For the text-containing cell, return its midpoint in [X, Y] coordinate format. 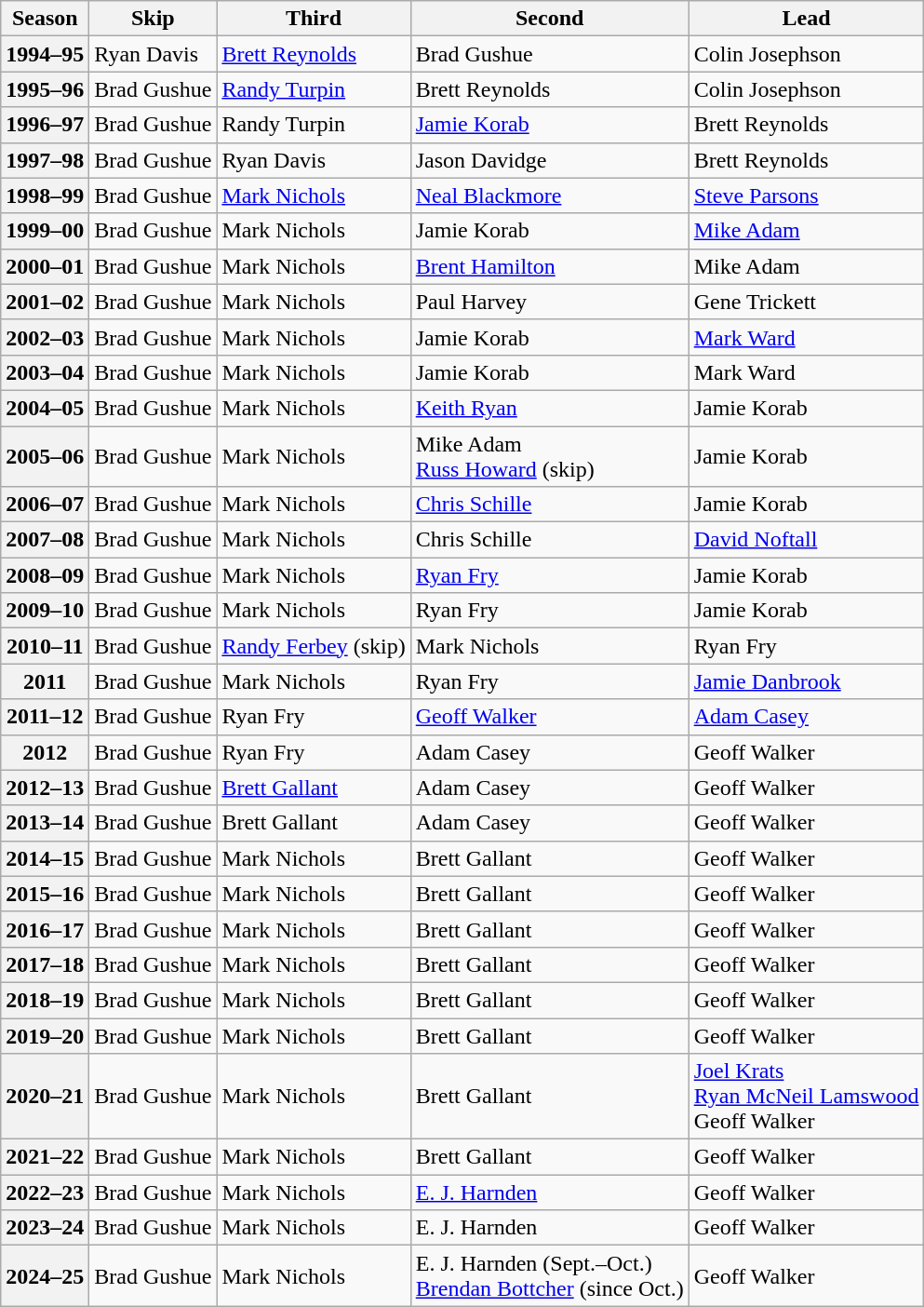
2006–07 [45, 505]
Jamie Danbrook [806, 681]
2016–17 [45, 929]
Keith Ryan [549, 408]
2012–13 [45, 788]
Third [314, 19]
2018–19 [45, 1000]
Jason Davidge [549, 160]
Randy Ferbey (skip) [314, 646]
2001–02 [45, 302]
2015–16 [45, 894]
2021–22 [45, 1157]
2000–01 [45, 266]
1995–96 [45, 89]
2008–09 [45, 575]
1997–98 [45, 160]
Neal Blackmore [549, 195]
2002–03 [45, 337]
2013–14 [45, 823]
2009–10 [45, 611]
2010–11 [45, 646]
Lead [806, 19]
1994–95 [45, 54]
Steve Parsons [806, 195]
1999–00 [45, 231]
2024–25 [45, 1275]
2004–05 [45, 408]
David Noftall [806, 540]
2005–06 [45, 456]
E. J. Harnden (Sept.–Oct.) Brendan Bottcher (since Oct.) [549, 1275]
Season [45, 19]
Mike Adam Russ Howard (skip) [549, 456]
2011 [45, 681]
2020–21 [45, 1097]
2011–12 [45, 717]
2017–18 [45, 964]
1998–99 [45, 195]
Gene Trickett [806, 302]
2022–23 [45, 1192]
2014–15 [45, 858]
Brent Hamilton [549, 266]
Joel Krats Ryan McNeil Lamswood Geoff Walker [806, 1097]
2007–08 [45, 540]
Skip [153, 19]
Paul Harvey [549, 302]
2023–24 [45, 1228]
2019–20 [45, 1036]
2003–04 [45, 372]
1996–97 [45, 125]
Second [549, 19]
2012 [45, 752]
